Detect which cell encompasses the target text, then output its (X, Y) center coordinate. 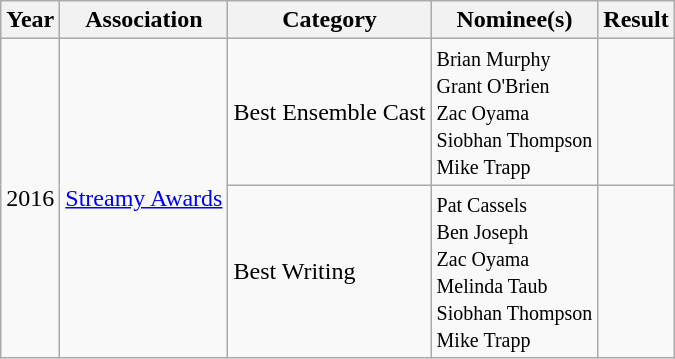
Association (144, 20)
2016 (30, 198)
Brian MurphyGrant O'BrienZac OyamaSiobhan ThompsonMike Trapp (514, 112)
Best Ensemble Cast (330, 112)
Streamy Awards (144, 198)
Nominee(s) (514, 20)
Year (30, 20)
Category (330, 20)
Pat CasselsBen JosephZac OyamaMelinda TaubSiobhan ThompsonMike Trapp (514, 272)
Best Writing (330, 272)
Result (636, 20)
